Capture the cell that displays the provided text and extract its [x, y] central coordinate. 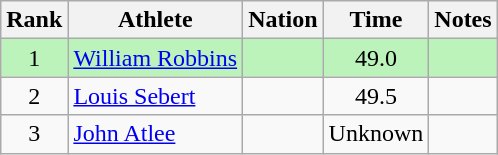
Unknown [376, 134]
Rank [34, 20]
3 [34, 134]
Nation [283, 20]
2 [34, 96]
Louis Sebert [156, 96]
49.5 [376, 96]
1 [34, 58]
Athlete [156, 20]
Time [376, 20]
William Robbins [156, 58]
Notes [463, 20]
John Atlee [156, 134]
49.0 [376, 58]
